Detect which cell encompasses the target text, then output its (x, y) center coordinate. 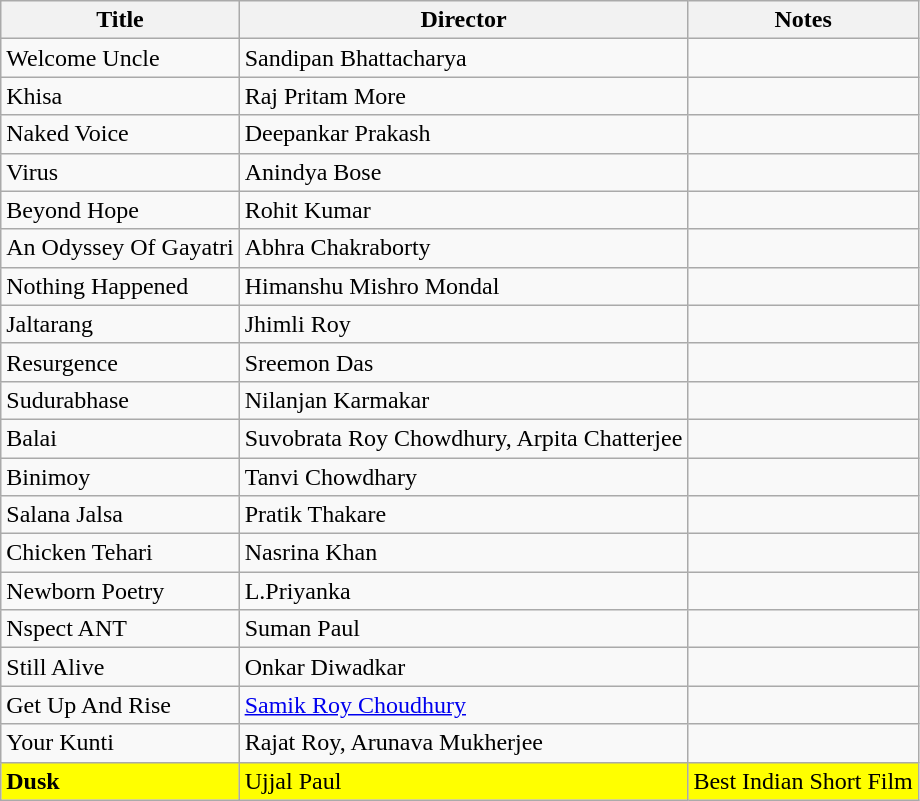
Ujjal Paul (464, 781)
Suvobrata Roy Chowdhury, Arpita Chatterjee (464, 438)
Chicken Tehari (120, 553)
Onkar Diwadkar (464, 667)
Director (464, 20)
Anindya Bose (464, 172)
Samik Roy Choudhury (464, 705)
L.Priyanka (464, 591)
Sudurabhase (120, 400)
Beyond Hope (120, 210)
Jhimli Roy (464, 324)
Abhra Chakraborty (464, 248)
An Odyssey Of Gayatri (120, 248)
Resurgence (120, 362)
Best Indian Short Film (803, 781)
Naked Voice (120, 134)
Dusk (120, 781)
Nothing Happened (120, 286)
Himanshu Mishro Mondal (464, 286)
Newborn Poetry (120, 591)
Your Kunti (120, 743)
Binimoy (120, 477)
Notes (803, 20)
Rohit Kumar (464, 210)
Jaltarang (120, 324)
Welcome Uncle (120, 58)
Still Alive (120, 667)
Raj Pritam More (464, 96)
Rajat Roy, Arunava Mukherjee (464, 743)
Title (120, 20)
Tanvi Chowdhary (464, 477)
Khisa (120, 96)
Balai (120, 438)
Nilanjan Karmakar (464, 400)
Salana Jalsa (120, 515)
Nasrina Khan (464, 553)
Virus (120, 172)
Sreemon Das (464, 362)
Sandipan Bhattacharya (464, 58)
Nspect ANT (120, 629)
Suman Paul (464, 629)
Pratik Thakare (464, 515)
Get Up And Rise (120, 705)
Deepankar Prakash (464, 134)
